Identify which cell holds the provided text, then report its (x, y) central coordinate. 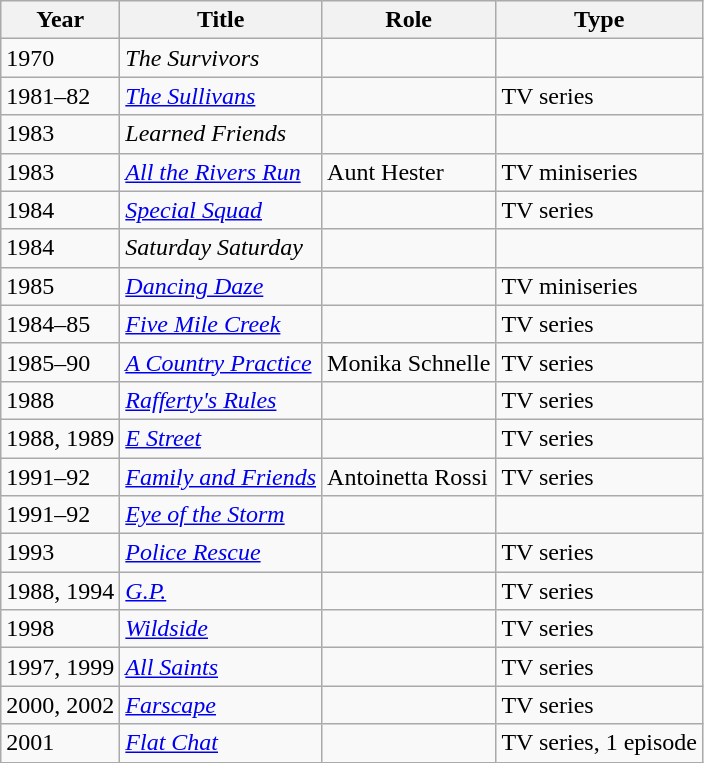
All Saints (221, 667)
Flat Chat (221, 743)
Special Squad (221, 210)
Rafferty's Rules (221, 400)
Saturday Saturday (221, 248)
1988, 1994 (60, 591)
E Street (221, 438)
Family and Friends (221, 477)
Police Rescue (221, 553)
1998 (60, 629)
1985–90 (60, 362)
2001 (60, 743)
Learned Friends (221, 134)
1993 (60, 553)
TV series, 1 episode (600, 743)
The Sullivans (221, 96)
1984–85 (60, 324)
1997, 1999 (60, 667)
G.P. (221, 591)
Farscape (221, 705)
Aunt Hester (409, 172)
1981–82 (60, 96)
Five Mile Creek (221, 324)
1985 (60, 286)
Wildside (221, 629)
A Country Practice (221, 362)
Title (221, 20)
All the Rivers Run (221, 172)
1988 (60, 400)
The Survivors (221, 58)
1988, 1989 (60, 438)
Year (60, 20)
Dancing Daze (221, 286)
2000, 2002 (60, 705)
1970 (60, 58)
Eye of the Storm (221, 515)
Monika Schnelle (409, 362)
Role (409, 20)
Type (600, 20)
Antoinetta Rossi (409, 477)
